Capture the cell that displays the provided text and extract its (x, y) central coordinate. 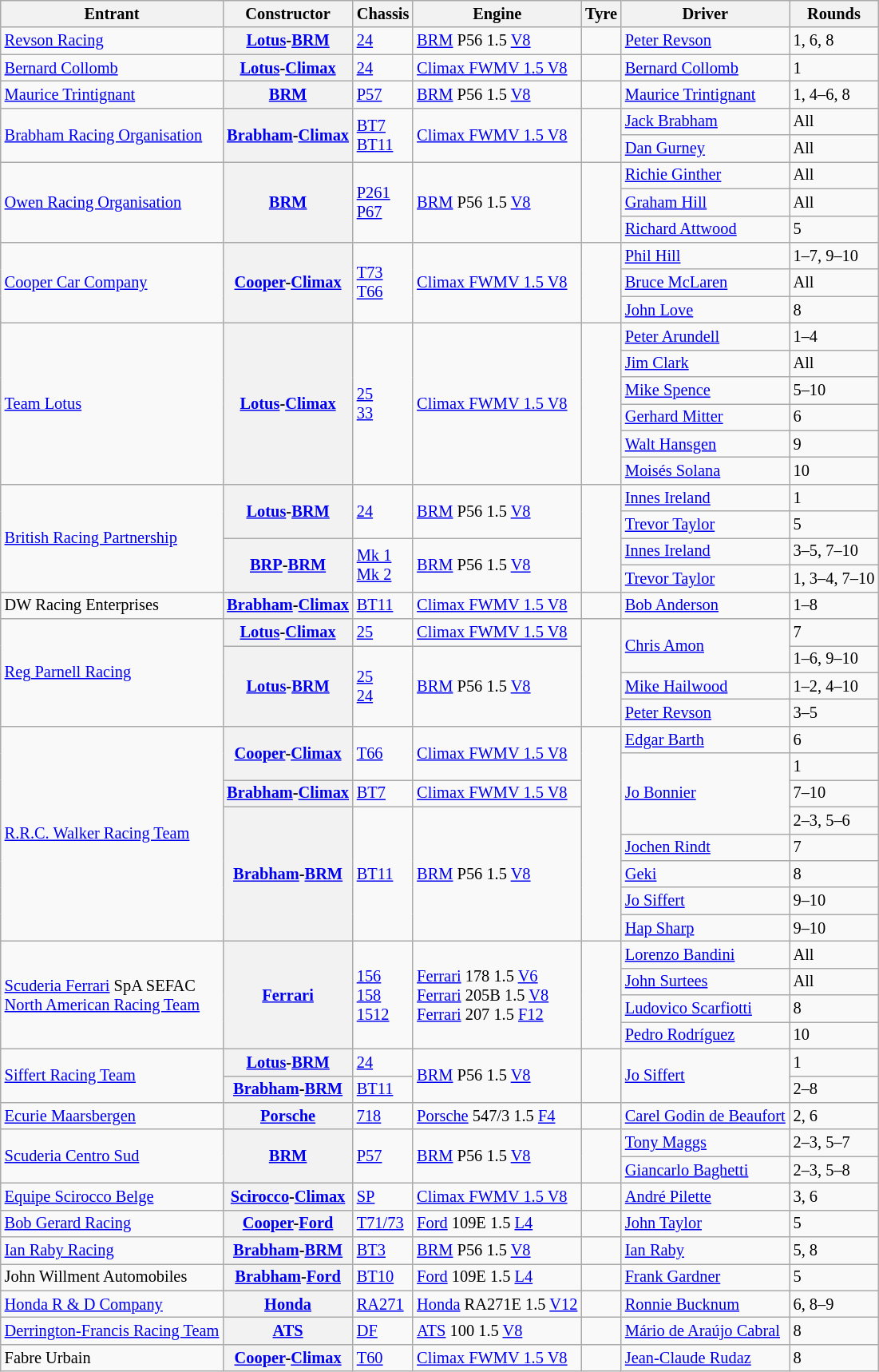
Ferrari (287, 995)
Brabham Racing Organisation (112, 134)
Jim Clark (706, 363)
1–2, 4–10 (834, 686)
British Racing Partnership (112, 538)
Cooper-Ford (287, 1223)
2533 (383, 403)
Jack Brabham (706, 121)
Giancarlo Baghetti (706, 1170)
ATS 100 1.5 V8 (497, 1331)
Porsche (287, 1116)
DW Racing Enterprises (112, 605)
1–4 (834, 336)
John Willment Automobiles (112, 1277)
Siffert Racing Team (112, 1075)
Mike Spence (706, 391)
25 (383, 632)
3–5, 7–10 (834, 551)
Brabham-Ford (287, 1277)
T60 (383, 1358)
1, 3–4, 7–10 (834, 578)
Reg Parnell Racing (112, 672)
Ecurie Maarsbergen (112, 1116)
Dan Gurney (706, 149)
7–10 (834, 793)
BT3 (383, 1251)
Driver (706, 14)
DF (383, 1331)
Honda (287, 1304)
Edgar Barth (706, 740)
5–10 (834, 391)
2–3, 5–7 (834, 1143)
SP (383, 1196)
Frank Gardner (706, 1277)
Chassis (383, 14)
John Taylor (706, 1223)
Carel Godin de Beaufort (706, 1116)
5, 8 (834, 1251)
2–8 (834, 1089)
Peter Arundell (706, 336)
Hap Sharp (706, 928)
T73T66 (383, 283)
Engine (497, 14)
T66 (383, 752)
Ian Raby (706, 1251)
Scuderia Centro Sud (112, 1156)
Scuderia Ferrari SpA SEFAC North American Racing Team (112, 995)
3, 6 (834, 1196)
Porsche 547/3 1.5 F4 (497, 1116)
Walt Hansgen (706, 444)
2–3, 5–6 (834, 820)
1–7, 9–10 (834, 256)
Gerhard Mitter (706, 417)
Honda RA271E 1.5 V12 (497, 1304)
Mário de Araújo Cabral (706, 1331)
2524 (383, 685)
Bruce McLaren (706, 283)
Pedro Rodríguez (706, 1035)
Geki (706, 874)
Moisés Solana (706, 470)
Ronnie Bucknum (706, 1304)
Ludovico Scarfiotti (706, 1009)
Jo Bonnier (706, 794)
Lorenzo Bandini (706, 954)
Mk 1Mk 2 (383, 564)
R.R.C. Walker Racing Team (112, 834)
1–8 (834, 605)
Tyre (601, 14)
718 (383, 1116)
1561581512 (383, 995)
Bob Gerard Racing (112, 1223)
P261P67 (383, 201)
John Love (706, 310)
BT7BT11 (383, 134)
ATS (287, 1331)
1, 4–6, 8 (834, 94)
Entrant (112, 14)
Equipe Scirocco Belge (112, 1196)
Richie Ginther (706, 175)
Richard Attwood (706, 229)
Constructor (287, 14)
Honda R & D Company (112, 1304)
9 (834, 444)
Mike Hailwood (706, 686)
Revson Racing (112, 41)
Derrington-Francis Racing Team (112, 1331)
BRP-BRM (287, 564)
Jean-Claude Rudaz (706, 1358)
T71/73 (383, 1223)
John Surtees (706, 981)
2, 6 (834, 1116)
Chris Amon (706, 645)
3–5 (834, 712)
Phil Hill (706, 256)
1–6, 9–10 (834, 659)
6, 8–9 (834, 1304)
Jochen Rindt (706, 847)
Cooper Car Company (112, 283)
2–3, 5–8 (834, 1170)
Owen Racing Organisation (112, 201)
Graham Hill (706, 202)
BT7 (383, 793)
André Pilette (706, 1196)
RA271 (383, 1304)
Fabre Urbain (112, 1358)
Ferrari 178 1.5 V6Ferrari 205B 1.5 V8Ferrari 207 1.5 F12 (497, 995)
BT10 (383, 1277)
Rounds (834, 14)
Bob Anderson (706, 605)
Scirocco-Climax (287, 1196)
1, 6, 8 (834, 41)
Team Lotus (112, 403)
Tony Maggs (706, 1143)
Ian Raby Racing (112, 1251)
